For the text-containing cell, return its midpoint in (x, y) coordinate format. 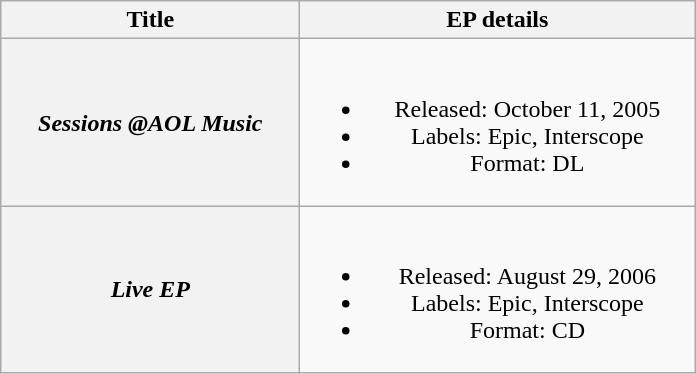
Title (150, 20)
Live EP (150, 290)
Released: August 29, 2006Labels: Epic, InterscopeFormat: CD (498, 290)
EP details (498, 20)
Sessions @AOL Music (150, 122)
Released: October 11, 2005Labels: Epic, InterscopeFormat: DL (498, 122)
